Detect which cell encompasses the target text, then output its [X, Y] center coordinate. 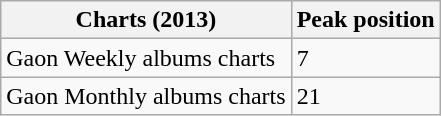
Gaon Weekly albums charts [146, 58]
Peak position [366, 20]
Gaon Monthly albums charts [146, 96]
7 [366, 58]
21 [366, 96]
Charts (2013) [146, 20]
